Scan for the cell matching the given text and deliver its (X, Y) coordinate at center. 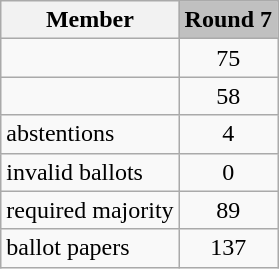
Round 7 (228, 20)
137 (228, 248)
ballot papers (90, 248)
Member (90, 20)
89 (228, 210)
4 (228, 134)
75 (228, 58)
invalid ballots (90, 172)
0 (228, 172)
abstentions (90, 134)
58 (228, 96)
required majority (90, 210)
